Provide the [X, Y] coordinate of the cell's center where the given text is located.  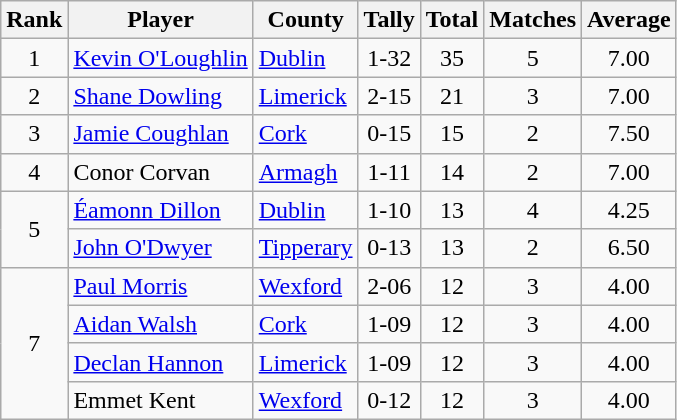
Player [160, 20]
Aidan Walsh [160, 324]
Rank [34, 20]
1 [34, 58]
Shane Dowling [160, 96]
Kevin O'Loughlin [160, 58]
County [306, 20]
7 [34, 343]
0-15 [389, 134]
Tipperary [306, 248]
0-12 [389, 400]
35 [452, 58]
2-06 [389, 286]
15 [452, 134]
1-11 [389, 172]
1-32 [389, 58]
6.50 [630, 248]
Paul Morris [160, 286]
Éamonn Dillon [160, 210]
Armagh [306, 172]
John O'Dwyer [160, 248]
Matches [533, 20]
Declan Hannon [160, 362]
Total [452, 20]
7.50 [630, 134]
Tally [389, 20]
1-10 [389, 210]
21 [452, 96]
Average [630, 20]
0-13 [389, 248]
Conor Corvan [160, 172]
2-15 [389, 96]
Jamie Coughlan [160, 134]
4.25 [630, 210]
14 [452, 172]
Emmet Kent [160, 400]
